Determine the (x, y) coordinate at the center of the cell enclosing the given text.  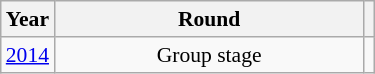
2014 (28, 55)
Round (209, 19)
Group stage (209, 55)
Year (28, 19)
